From the cell containing the given text, extract its center point as [x, y] coordinate. 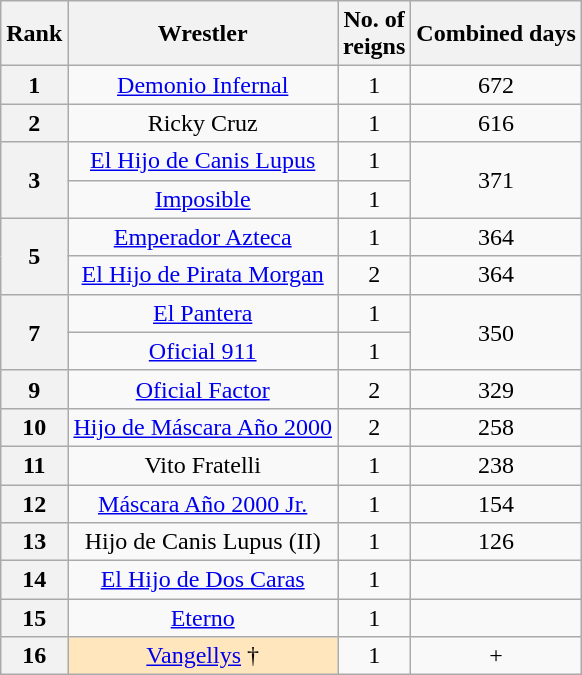
Oficial Factor [203, 389]
672 [496, 85]
Imposible [203, 199]
371 [496, 180]
Demonio Infernal [203, 85]
Vangellys † [203, 656]
Oficial 911 [203, 351]
Combined days [496, 34]
350 [496, 332]
7 [34, 332]
No. ofreigns [374, 34]
Eterno [203, 618]
+ [496, 656]
Wrestler [203, 34]
10 [34, 427]
11 [34, 465]
Emperador Azteca [203, 237]
El Hijo de Dos Caras [203, 580]
258 [496, 427]
12 [34, 503]
Rank [34, 34]
329 [496, 389]
14 [34, 580]
238 [496, 465]
616 [496, 123]
Máscara Año 2000 Jr. [203, 503]
El Hijo de Pirata Morgan [203, 275]
Ricky Cruz [203, 123]
15 [34, 618]
Hijo de Máscara Año 2000 [203, 427]
Hijo de Canis Lupus (II) [203, 542]
3 [34, 180]
126 [496, 542]
El Hijo de Canis Lupus [203, 161]
154 [496, 503]
Vito Fratelli [203, 465]
El Pantera [203, 313]
16 [34, 656]
5 [34, 256]
9 [34, 389]
13 [34, 542]
